From the cell containing the given text, extract its center point as (x, y) coordinate. 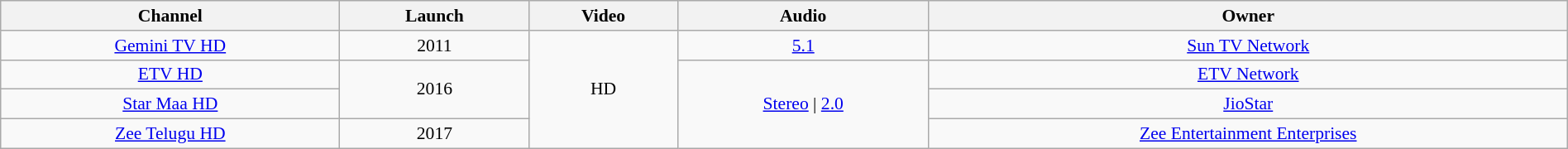
HD (604, 89)
Launch (435, 16)
5.1 (803, 46)
2011 (435, 46)
Gemini TV HD (170, 46)
Stereo | 2.0 (803, 104)
Owner (1248, 16)
JioStar (1248, 104)
Video (604, 16)
Audio (803, 16)
Sun TV Network (1248, 46)
Zee Telugu HD (170, 134)
ETV Network (1248, 74)
2017 (435, 134)
ETV HD (170, 74)
2016 (435, 89)
Channel (170, 16)
Zee Entertainment Enterprises (1248, 134)
Star Maa HD (170, 104)
